Find where the given text appears and provide that cell's center as (X, Y) coordinate. 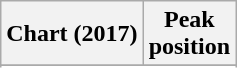
Chart (2017) (72, 34)
Peakposition (189, 34)
